From the cell containing the given text, extract its center point as (X, Y) coordinate. 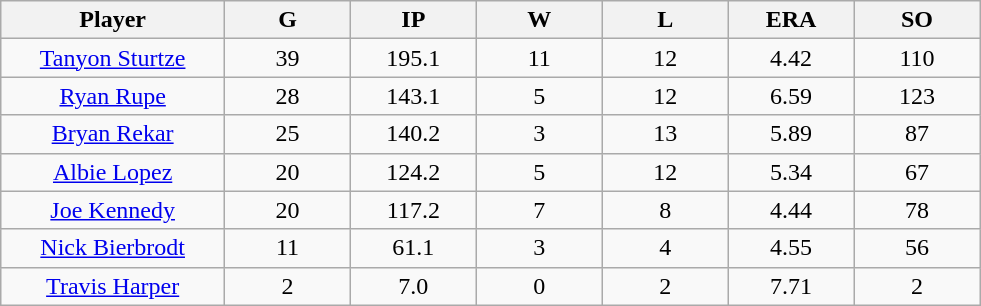
4 (665, 248)
G (288, 20)
7.0 (413, 286)
56 (917, 248)
140.2 (413, 134)
123 (917, 96)
4.55 (791, 248)
Nick Bierbrodt (113, 248)
5.34 (791, 172)
61.1 (413, 248)
Travis Harper (113, 286)
25 (288, 134)
L (665, 20)
4.44 (791, 210)
Albie Lopez (113, 172)
39 (288, 58)
Ryan Rupe (113, 96)
SO (917, 20)
Player (113, 20)
8 (665, 210)
Joe Kennedy (113, 210)
IP (413, 20)
5.89 (791, 134)
4.42 (791, 58)
7 (539, 210)
117.2 (413, 210)
124.2 (413, 172)
78 (917, 210)
67 (917, 172)
110 (917, 58)
195.1 (413, 58)
7.71 (791, 286)
28 (288, 96)
W (539, 20)
Bryan Rekar (113, 134)
6.59 (791, 96)
13 (665, 134)
143.1 (413, 96)
0 (539, 286)
87 (917, 134)
Tanyon Sturtze (113, 58)
ERA (791, 20)
